Provide the [X, Y] coordinate of the cell's center where the given text is located.  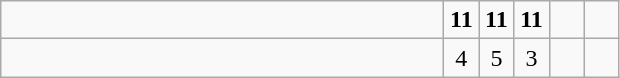
5 [496, 58]
4 [462, 58]
3 [532, 58]
